Scan for the cell matching the given text and deliver its [x, y] coordinate at center. 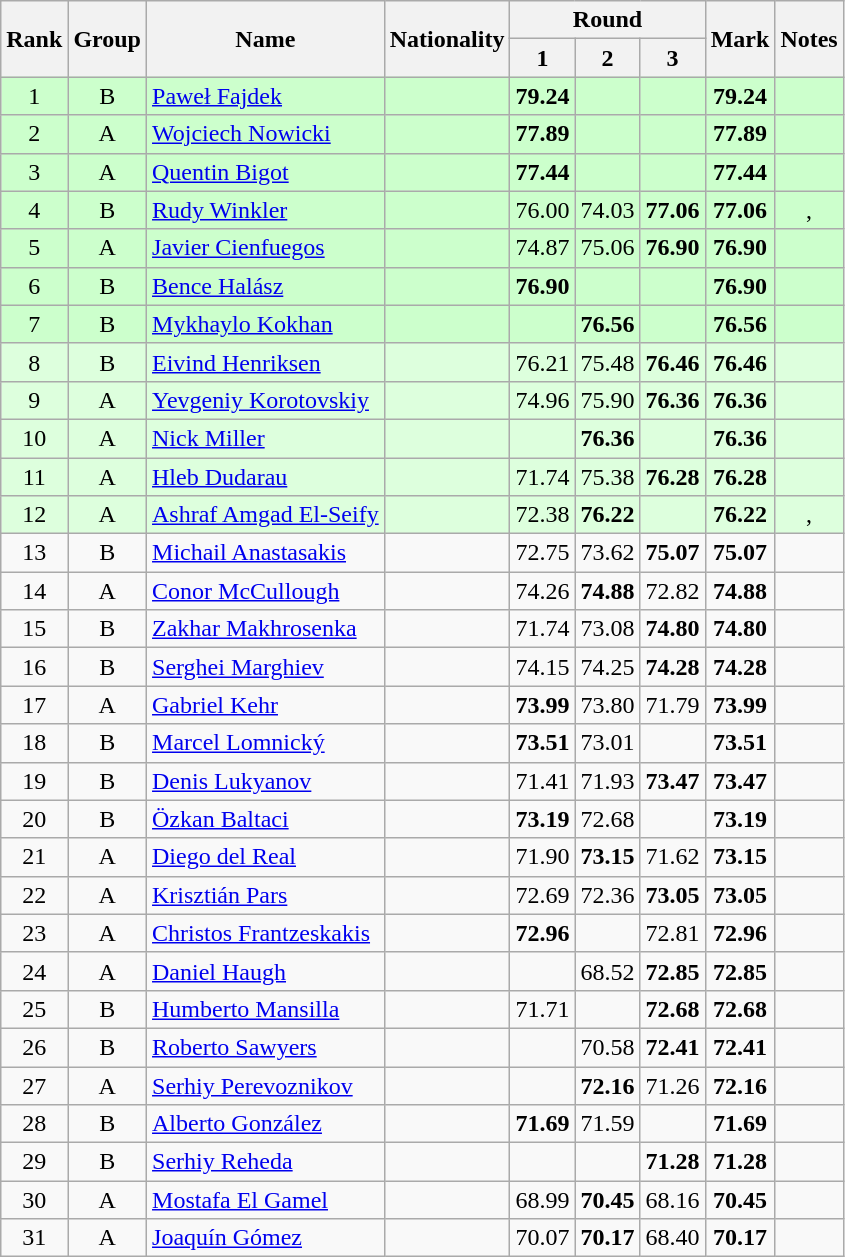
74.25 [608, 667]
28 [34, 1124]
Bence Halász [266, 286]
Quentin Bigot [266, 172]
Diego del Real [266, 857]
12 [34, 515]
68.52 [608, 971]
25 [34, 1009]
74.26 [542, 591]
Krisztián Pars [266, 895]
Ashraf Amgad El-Seify [266, 515]
19 [34, 781]
Eivind Henriksen [266, 362]
75.48 [608, 362]
68.99 [542, 1200]
74.15 [542, 667]
8 [34, 362]
22 [34, 895]
23 [34, 933]
29 [34, 1162]
6 [34, 286]
26 [34, 1047]
71.26 [672, 1085]
Name [266, 39]
68.16 [672, 1200]
4 [34, 210]
18 [34, 743]
31 [34, 1238]
Paweł Fajdek [266, 96]
Group [108, 39]
Serhiy Reheda [266, 1162]
9 [34, 400]
17 [34, 705]
Humberto Mansilla [266, 1009]
Zakhar Makhrosenka [266, 629]
74.87 [542, 248]
14 [34, 591]
Michail Anastasakis [266, 553]
76.00 [542, 210]
72.82 [672, 591]
Alberto González [266, 1124]
75.06 [608, 248]
30 [34, 1200]
72.36 [608, 895]
Conor McCullough [266, 591]
15 [34, 629]
5 [34, 248]
70.58 [608, 1047]
Javier Cienfuegos [266, 248]
71.93 [608, 781]
71.62 [672, 857]
68.40 [672, 1238]
Roberto Sawyers [266, 1047]
71.79 [672, 705]
74.03 [608, 210]
74.96 [542, 400]
Yevgeniy Korotovskiy [266, 400]
16 [34, 667]
13 [34, 553]
71.71 [542, 1009]
73.01 [608, 743]
11 [34, 477]
Nationality [447, 39]
Gabriel Kehr [266, 705]
73.08 [608, 629]
Mykhaylo Kokhan [266, 324]
7 [34, 324]
Notes [809, 39]
71.41 [542, 781]
Wojciech Nowicki [266, 134]
71.59 [608, 1124]
Serhiy Perevoznikov [266, 1085]
Nick Miller [266, 438]
Joaquín Gómez [266, 1238]
Serghei Marghiev [266, 667]
73.80 [608, 705]
71.90 [542, 857]
Round [608, 20]
27 [34, 1085]
24 [34, 971]
75.90 [608, 400]
Rudy Winkler [266, 210]
Rank [34, 39]
72.81 [672, 933]
21 [34, 857]
10 [34, 438]
Daniel Haugh [266, 971]
Mostafa El Gamel [266, 1200]
20 [34, 819]
Marcel Lomnický [266, 743]
Hleb Dudarau [266, 477]
75.38 [608, 477]
Özkan Baltaci [266, 819]
72.69 [542, 895]
Christos Frantzeskakis [266, 933]
72.75 [542, 553]
73.62 [608, 553]
72.38 [542, 515]
76.21 [542, 362]
Denis Lukyanov [266, 781]
70.07 [542, 1238]
Mark [740, 39]
